Extract the (X, Y) coordinate from the center of the cell holding the provided text.  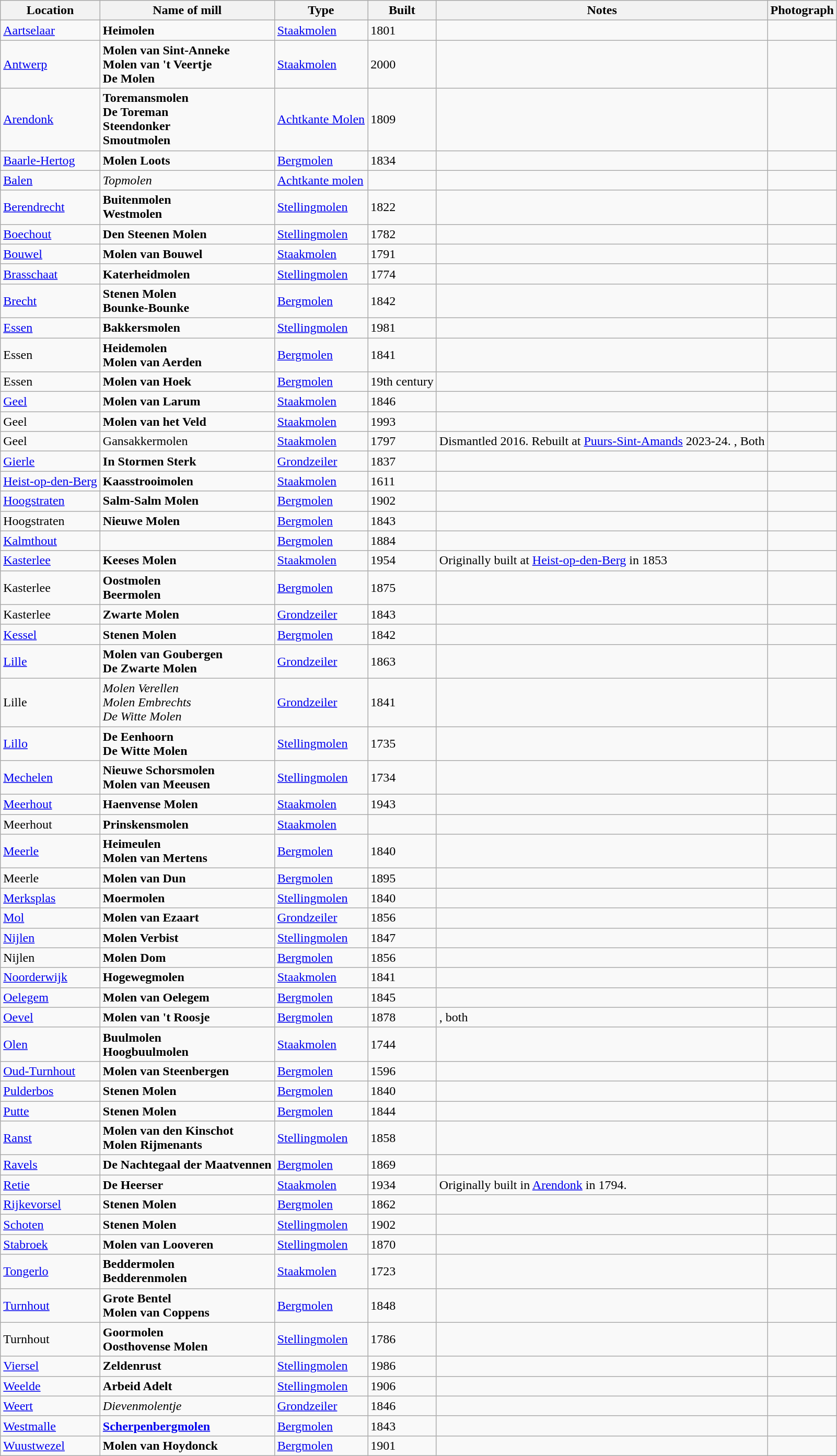
Oelegem (50, 997)
Nieuwe SchorsmolenMolen van Meeusen (187, 777)
1774 (402, 274)
Originally built in Arendonk in 1794. (602, 1185)
1847 (402, 938)
Viersel (50, 1366)
Location (50, 10)
1943 (402, 805)
1875 (402, 587)
Hogewegmolen (187, 977)
Haenvense Molen (187, 805)
1870 (402, 1244)
Molen Dom (187, 958)
Notes (602, 10)
Putte (50, 1111)
Type (321, 10)
1878 (402, 1017)
Balen (50, 180)
Built (402, 10)
1954 (402, 561)
Baarle-Hertog (50, 160)
ToremansmolenDe ToremanSteendonkerSmoutmolen (187, 119)
Mol (50, 918)
1901 (402, 1446)
2000 (402, 64)
Bakkersmolen (187, 328)
1844 (402, 1111)
De Heerser (187, 1185)
Gansakkermolen (187, 441)
Kalmthout (50, 541)
Grote BentelMolen van Coppens (187, 1305)
Topmolen (187, 180)
Photograph (802, 10)
Keeses Molen (187, 561)
Molen van Bouwel (187, 254)
De Nachtegaal der Maatvennen (187, 1165)
1834 (402, 160)
GoormolenOosthovense Molen (187, 1339)
1797 (402, 441)
1986 (402, 1366)
Bouwel (50, 254)
1981 (402, 328)
Name of mill (187, 10)
Originally built at Heist-op-den-Berg in 1853 (602, 561)
, both (602, 1017)
Kessel (50, 634)
Pulderbos (50, 1091)
Prinskensmolen (187, 824)
1786 (402, 1339)
Stenen MolenBounke-Bounke (187, 301)
Weelde (50, 1386)
Ranst (50, 1138)
Zwarte Molen (187, 614)
Mechelen (50, 777)
Arendonk (50, 119)
Molen Loots (187, 160)
Dievenmolentje (187, 1406)
Katerheidmolen (187, 274)
Tongerlo (50, 1272)
1895 (402, 878)
In Stormen Sterk (187, 461)
BuitenmolenWestmolen (187, 207)
1822 (402, 207)
Retie (50, 1185)
Lillo (50, 743)
1884 (402, 541)
BuulmolenHoogbuulmolen (187, 1044)
Molen van 't Roosje (187, 1017)
Heist-op-den-Berg (50, 481)
Wuustwezel (50, 1446)
1791 (402, 254)
Boechout (50, 234)
Molen van Larum (187, 402)
Aartselaar (50, 30)
BeddermolenBedderenmolen (187, 1272)
Schoten (50, 1225)
Molen van Ezaart (187, 918)
1596 (402, 1071)
1993 (402, 422)
De EenhoornDe Witte Molen (187, 743)
Salm-Salm Molen (187, 501)
1744 (402, 1044)
1782 (402, 234)
Scherpenbergmolen (187, 1426)
Merksplas (50, 898)
1845 (402, 997)
Heimolen (187, 30)
HeimeulenMolen van Mertens (187, 852)
Kaasstrooimolen (187, 481)
Molen van Looveren (187, 1244)
Oevel (50, 1017)
1801 (402, 30)
Olen (50, 1044)
Moermolen (187, 898)
Rijkevorsel (50, 1205)
Weert (50, 1406)
Stabroek (50, 1244)
Molen Verbist (187, 938)
Dismantled 2016. Rebuilt at Puurs-Sint-Amands 2023-24. , Both (602, 441)
Molen van Dun (187, 878)
Zeldenrust (187, 1366)
Brecht (50, 301)
1858 (402, 1138)
Molen van Steenbergen (187, 1071)
Molen van Sint-AnnekeMolen van 't VeertjeDe Molen (187, 64)
Molen van Hoydonck (187, 1446)
1869 (402, 1165)
HeidemolenMolen van Aerden (187, 354)
Achtkante molen (321, 180)
Molen van GoubergenDe Zwarte Molen (187, 661)
Noorderwijk (50, 977)
Westmalle (50, 1426)
Arbeid Adelt (187, 1386)
1611 (402, 481)
1837 (402, 461)
Ravels (50, 1165)
Molen van den KinschotMolen Rijmenants (187, 1138)
Molen VerellenMolen EmbrechtsDe Witte Molen (187, 702)
19th century (402, 382)
1723 (402, 1272)
Den Steenen Molen (187, 234)
1906 (402, 1386)
Molen van het Veld (187, 422)
1848 (402, 1305)
Brasschaat (50, 274)
1735 (402, 743)
Berendrecht (50, 207)
Molen van Hoek (187, 382)
Gierle (50, 461)
1809 (402, 119)
1862 (402, 1205)
Antwerp (50, 64)
Oud-Turnhout (50, 1071)
Achtkante Molen (321, 119)
1934 (402, 1185)
OostmolenBeermolen (187, 587)
1863 (402, 661)
Molen van Oelegem (187, 997)
Nieuwe Molen (187, 521)
1734 (402, 777)
